Find where the given text appears and provide that cell's center as [X, Y] coordinate. 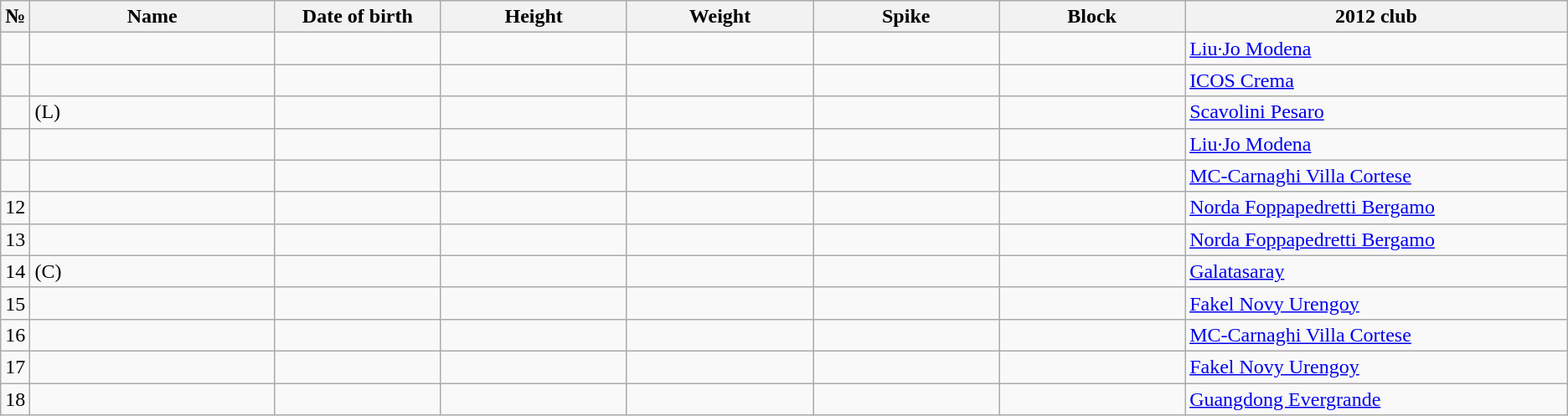
Block [1092, 17]
(C) [152, 271]
Galatasaray [1377, 271]
18 [15, 399]
Spike [906, 17]
2012 club [1377, 17]
(L) [152, 112]
Scavolini Pesaro [1377, 112]
Guangdong Evergrande [1377, 399]
Date of birth [358, 17]
17 [15, 367]
Name [152, 17]
13 [15, 239]
15 [15, 303]
Weight [720, 17]
ICOS Crema [1377, 80]
14 [15, 271]
12 [15, 208]
Height [534, 17]
№ [15, 17]
16 [15, 335]
